Output the [X, Y] coordinate of the center of the cell containing the given text.  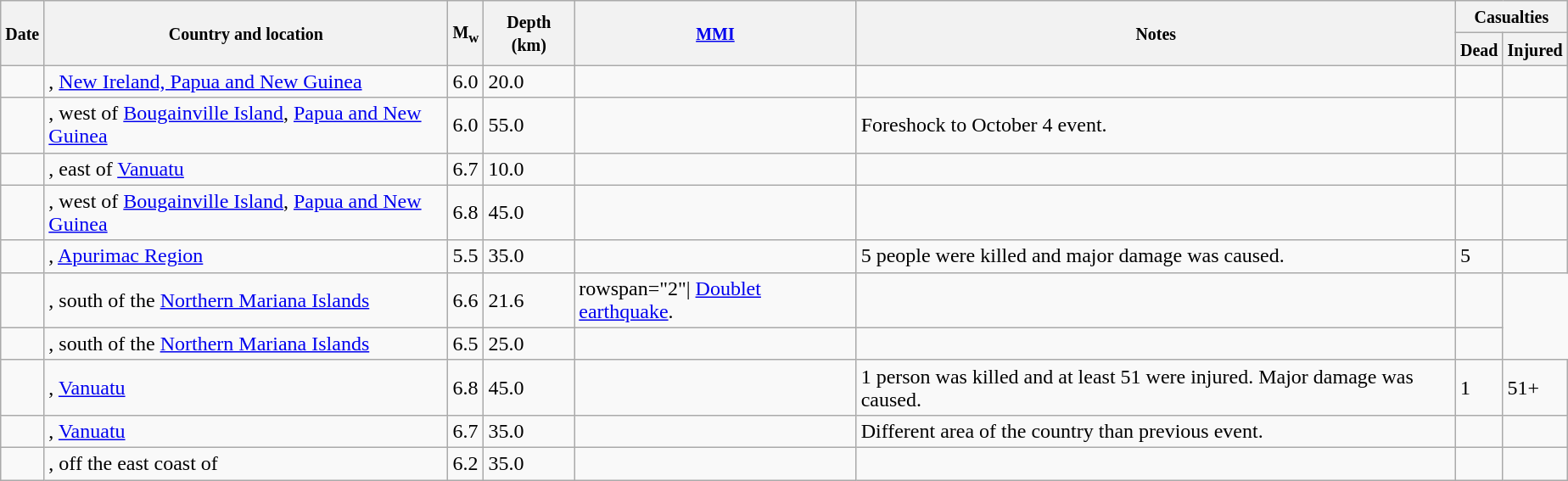
Injured [1535, 49]
, New Ireland, Papua and New Guinea [246, 81]
20.0 [529, 81]
5 [1479, 256]
6.5 [466, 344]
Depth (km) [529, 33]
Notes [1156, 33]
6.2 [466, 463]
, off the east coast of [246, 463]
10.0 [529, 169]
55.0 [529, 126]
21.6 [529, 300]
1 person was killed and at least 51 were injured. Major damage was caused. [1156, 387]
Country and location [246, 33]
25.0 [529, 344]
MMI [715, 33]
Casualties [1511, 17]
Mw [466, 33]
Different area of the country than previous event. [1156, 431]
Date [22, 33]
, east of Vanuatu [246, 169]
rowspan="2"| Doublet earthquake. [715, 300]
1 [1479, 387]
, Apurimac Region [246, 256]
5.5 [466, 256]
Dead [1479, 49]
51+ [1535, 387]
Foreshock to October 4 event. [1156, 126]
6.6 [466, 300]
5 people were killed and major damage was caused. [1156, 256]
